Pinpoint the cell where the given text exists, returning its [X, Y] midpoint coordinate. 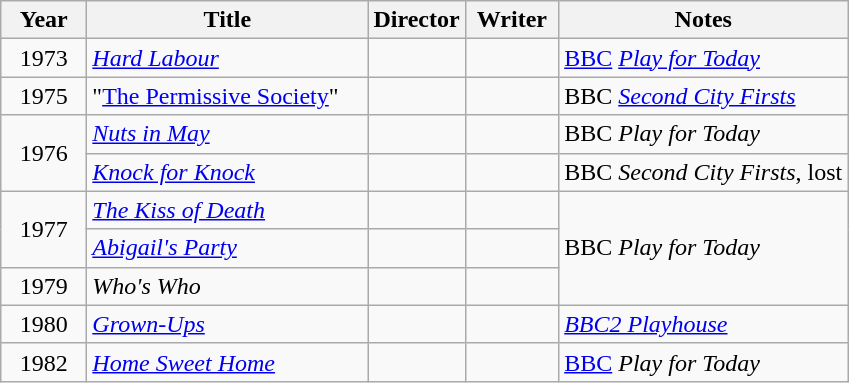
Who's Who [228, 286]
Title [228, 20]
1975 [44, 96]
1976 [44, 153]
Grown-Ups [228, 324]
BBC Second City Firsts, lost [704, 172]
Knock for Knock [228, 172]
Year [44, 20]
Nuts in May [228, 134]
Home Sweet Home [228, 362]
Writer [512, 20]
"The Permissive Society" [228, 96]
Hard Labour [228, 58]
1973 [44, 58]
1979 [44, 286]
Director [416, 20]
BBC2 Playhouse [704, 324]
Abigail's Party [228, 248]
Notes [704, 20]
1977 [44, 229]
The Kiss of Death [228, 210]
BBC Second City Firsts [704, 96]
1980 [44, 324]
1982 [44, 362]
